Capture the cell that displays the provided text and extract its (X, Y) central coordinate. 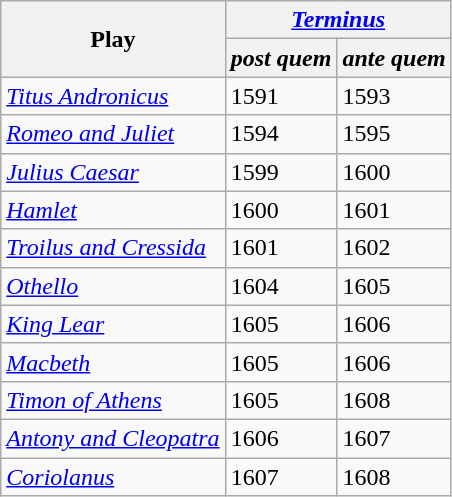
1604 (281, 286)
Othello (113, 286)
Julius Caesar (113, 172)
1591 (281, 96)
1594 (281, 134)
King Lear (113, 324)
Terminus (338, 20)
1593 (394, 96)
Antony and Cleopatra (113, 438)
Timon of Athens (113, 400)
1599 (281, 172)
1595 (394, 134)
Titus Andronicus (113, 96)
Hamlet (113, 210)
Macbeth (113, 362)
ante quem (394, 58)
Romeo and Juliet (113, 134)
Troilus and Cressida (113, 248)
post quem (281, 58)
Coriolanus (113, 477)
1602 (394, 248)
Play (113, 39)
